From the cell containing the given text, extract its center point as [X, Y] coordinate. 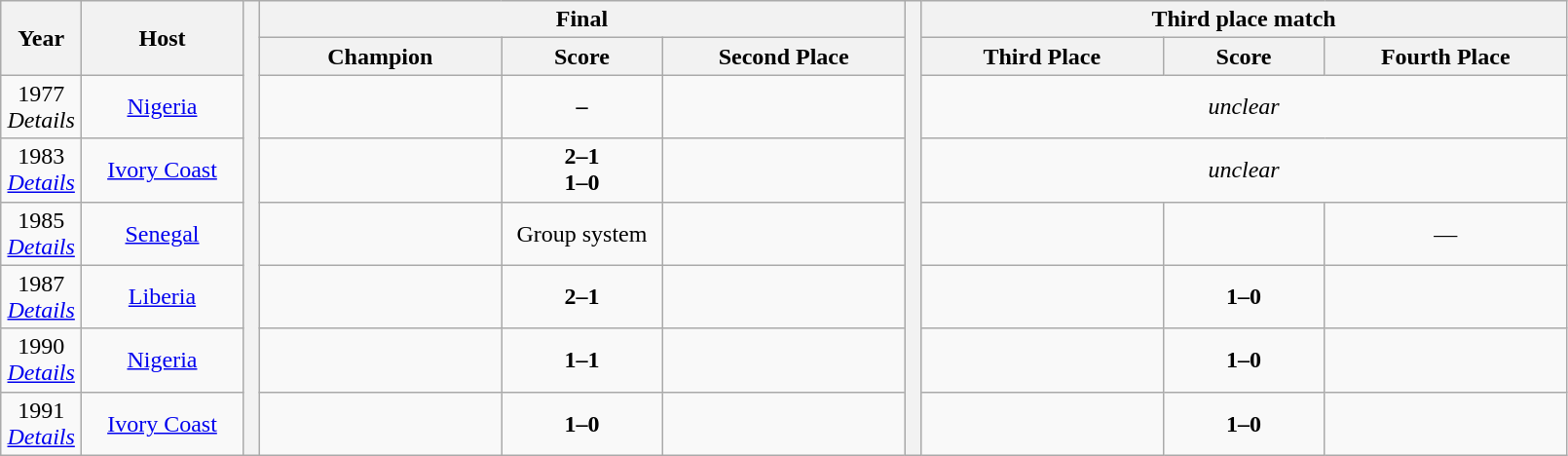
Group system [582, 234]
Liberia [163, 296]
Senegal [163, 234]
1987Details [41, 296]
— [1445, 234]
1990Details [41, 361]
1983Details [41, 170]
Final [582, 19]
1977Details [41, 107]
2–1 1–0 [582, 170]
Year [41, 38]
Host [163, 38]
1–1 [582, 361]
Fourth Place [1445, 57]
Second Place [783, 57]
1985Details [41, 234]
Champion [380, 57]
– [582, 107]
Third Place [1042, 57]
1991Details [41, 423]
2–1 [582, 296]
Third place match [1245, 19]
